Extract the [x, y] coordinate from the center of the cell holding the provided text.  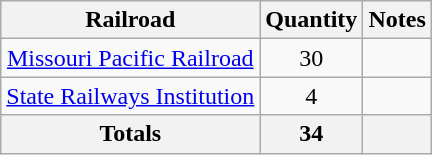
4 [312, 96]
34 [312, 134]
Notes [397, 20]
Missouri Pacific Railroad [130, 58]
Totals [130, 134]
State Railways Institution [130, 96]
Quantity [312, 20]
30 [312, 58]
Railroad [130, 20]
